Detect which cell encompasses the target text, then output its (X, Y) center coordinate. 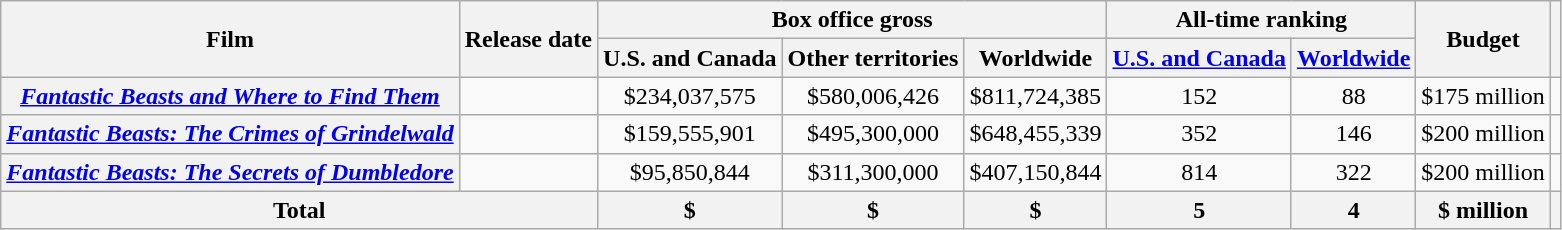
146 (1353, 134)
$580,006,426 (873, 96)
Fantastic Beasts and Where to Find Them (230, 96)
$ million (1483, 210)
814 (1199, 172)
88 (1353, 96)
Film (230, 39)
All-time ranking (1262, 20)
Other territories (873, 58)
$234,037,575 (690, 96)
$311,300,000 (873, 172)
$407,150,844 (1036, 172)
$175 million (1483, 96)
322 (1353, 172)
Budget (1483, 39)
$648,455,339 (1036, 134)
Total (300, 210)
4 (1353, 210)
$95,850,844 (690, 172)
$159,555,901 (690, 134)
5 (1199, 210)
352 (1199, 134)
Fantastic Beasts: The Crimes of Grindelwald (230, 134)
$811,724,385 (1036, 96)
Release date (528, 39)
Fantastic Beasts: The Secrets of Dumbledore (230, 172)
Box office gross (852, 20)
152 (1199, 96)
$495,300,000 (873, 134)
